Extract the [X, Y] coordinate from the center of the cell holding the provided text.  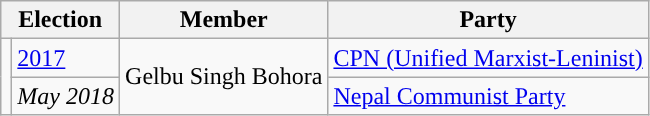
CPN (Unified Marxist-Leninist) [488, 58]
Gelbu Singh Bohora [224, 77]
May 2018 [66, 96]
Nepal Communist Party [488, 96]
Party [488, 20]
Member [224, 20]
Election [60, 20]
2017 [66, 58]
